Pinpoint the cell where the given text exists, returning its (x, y) midpoint coordinate. 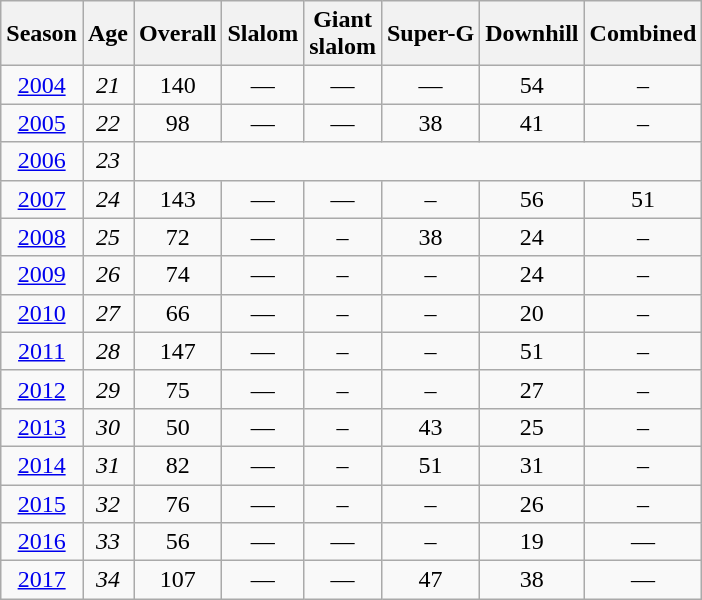
2005 (42, 123)
28 (108, 351)
Slalom (263, 34)
2010 (42, 313)
2004 (42, 85)
66 (178, 313)
75 (178, 389)
21 (108, 85)
20 (532, 313)
2012 (42, 389)
2016 (42, 542)
2015 (42, 503)
43 (430, 427)
2011 (42, 351)
30 (108, 427)
33 (108, 542)
47 (430, 580)
Season (42, 34)
76 (178, 503)
72 (178, 237)
82 (178, 465)
Downhill (532, 34)
22 (108, 123)
2017 (42, 580)
19 (532, 542)
29 (108, 389)
2013 (42, 427)
Giantslalom (343, 34)
54 (532, 85)
140 (178, 85)
2014 (42, 465)
32 (108, 503)
98 (178, 123)
Overall (178, 34)
74 (178, 275)
107 (178, 580)
Age (108, 34)
Super-G (430, 34)
147 (178, 351)
34 (108, 580)
23 (108, 161)
2006 (42, 161)
41 (532, 123)
143 (178, 199)
50 (178, 427)
2009 (42, 275)
2007 (42, 199)
2008 (42, 237)
Combined (643, 34)
